Detect which cell encompasses the target text, then output its [x, y] center coordinate. 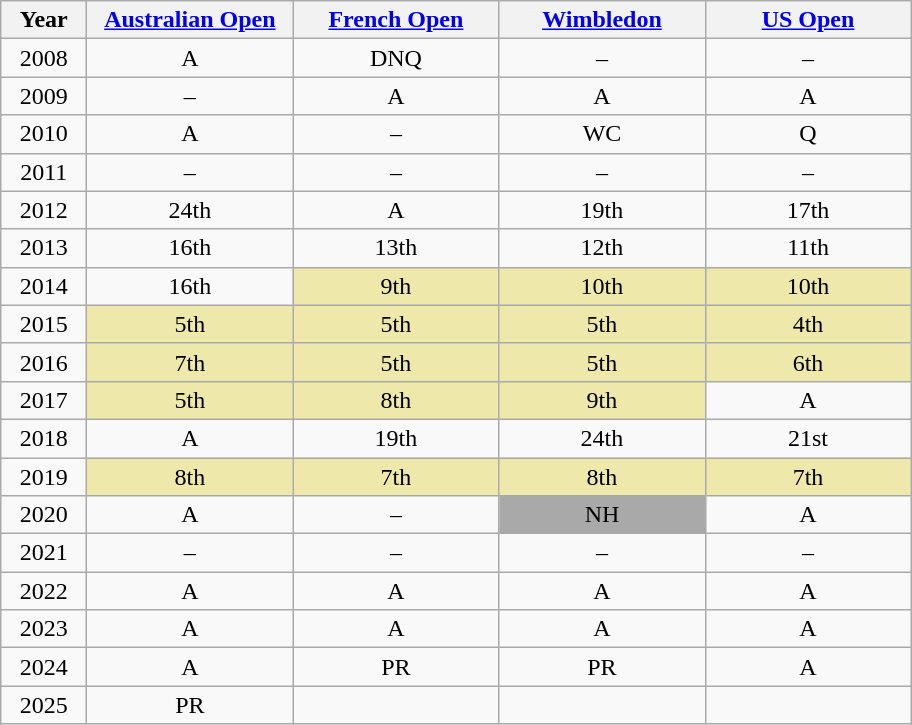
2018 [44, 438]
2013 [44, 248]
13th [396, 248]
Wimbledon [602, 20]
6th [808, 362]
11th [808, 248]
2009 [44, 96]
Year [44, 20]
2011 [44, 172]
2025 [44, 705]
2016 [44, 362]
Q [808, 134]
2022 [44, 591]
2015 [44, 324]
Australian Open [190, 20]
2014 [44, 286]
WC [602, 134]
2020 [44, 515]
2017 [44, 400]
2008 [44, 58]
2024 [44, 667]
NH [602, 515]
17th [808, 210]
DNQ [396, 58]
21st [808, 438]
12th [602, 248]
4th [808, 324]
2012 [44, 210]
US Open [808, 20]
French Open [396, 20]
2019 [44, 477]
2023 [44, 629]
2021 [44, 553]
2010 [44, 134]
